Determine the [x, y] coordinate at the center of the cell enclosing the given text.  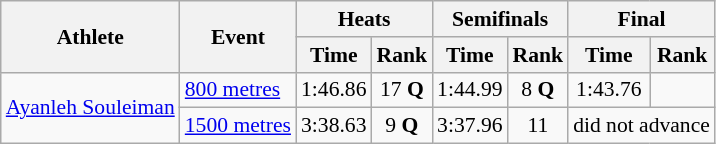
17 Q [402, 90]
Event [238, 36]
3:37.96 [470, 126]
1:46.86 [334, 90]
Final [642, 19]
did not advance [642, 126]
1:44.99 [470, 90]
1500 metres [238, 126]
9 Q [402, 126]
8 Q [538, 90]
Ayanleh Souleiman [90, 108]
11 [538, 126]
Athlete [90, 36]
3:38.63 [334, 126]
1:43.76 [608, 90]
Heats [364, 19]
Semifinals [500, 19]
800 metres [238, 90]
